Return (X, Y) of the center of cell containing provided text 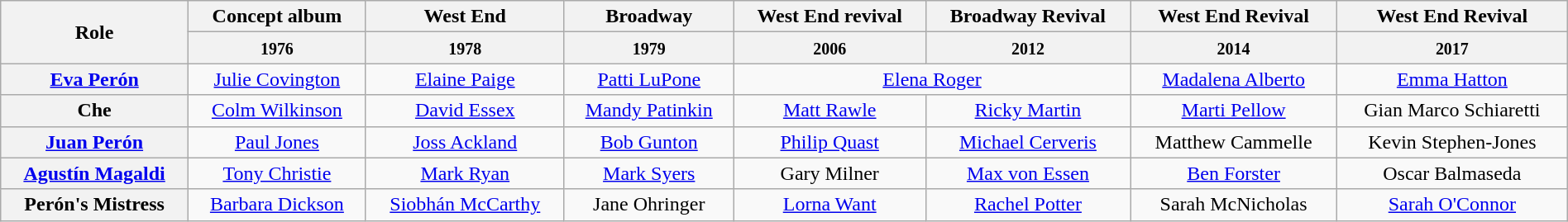
2012 (1028, 48)
Emma Hatton (1452, 79)
Oscar Balmaseda (1452, 173)
1979 (648, 48)
Barbara Dickson (276, 205)
Patti LuPone (648, 79)
Matthew Cammelle (1234, 142)
Colm Wilkinson (276, 111)
Michael Cerveris (1028, 142)
Madalena Alberto (1234, 79)
Eva Perón (94, 79)
Matt Rawle (829, 111)
Elaine Paige (465, 79)
Bob Gunton (648, 142)
David Essex (465, 111)
Juan Perón (94, 142)
Broadway Revival (1028, 17)
Kevin Stephen-Jones (1452, 142)
Lorna Want (829, 205)
Tony Christie (276, 173)
Mark Syers (648, 173)
Perón's Mistress (94, 205)
2017 (1452, 48)
Jane Ohringer (648, 205)
West End revival (829, 17)
Sarah O'Connor (1452, 205)
Gary Milner (829, 173)
Ben Forster (1234, 173)
Gian Marco Schiaretti (1452, 111)
Agustín Magaldi (94, 173)
Julie Covington (276, 79)
Joss Ackland (465, 142)
Mandy Patinkin (648, 111)
Concept album (276, 17)
Max von Essen (1028, 173)
Ricky Martin (1028, 111)
2006 (829, 48)
2014 (1234, 48)
Sarah McNicholas (1234, 205)
Elena Roger (931, 79)
Siobhán McCarthy (465, 205)
1978 (465, 48)
Che (94, 111)
Marti Pellow (1234, 111)
Rachel Potter (1028, 205)
Paul Jones (276, 142)
Broadway (648, 17)
West End (465, 17)
1976 (276, 48)
Mark Ryan (465, 173)
Role (94, 32)
Philip Quast (829, 142)
